Return the (X, Y) coordinate for the center point of the cell that contains the specified text.  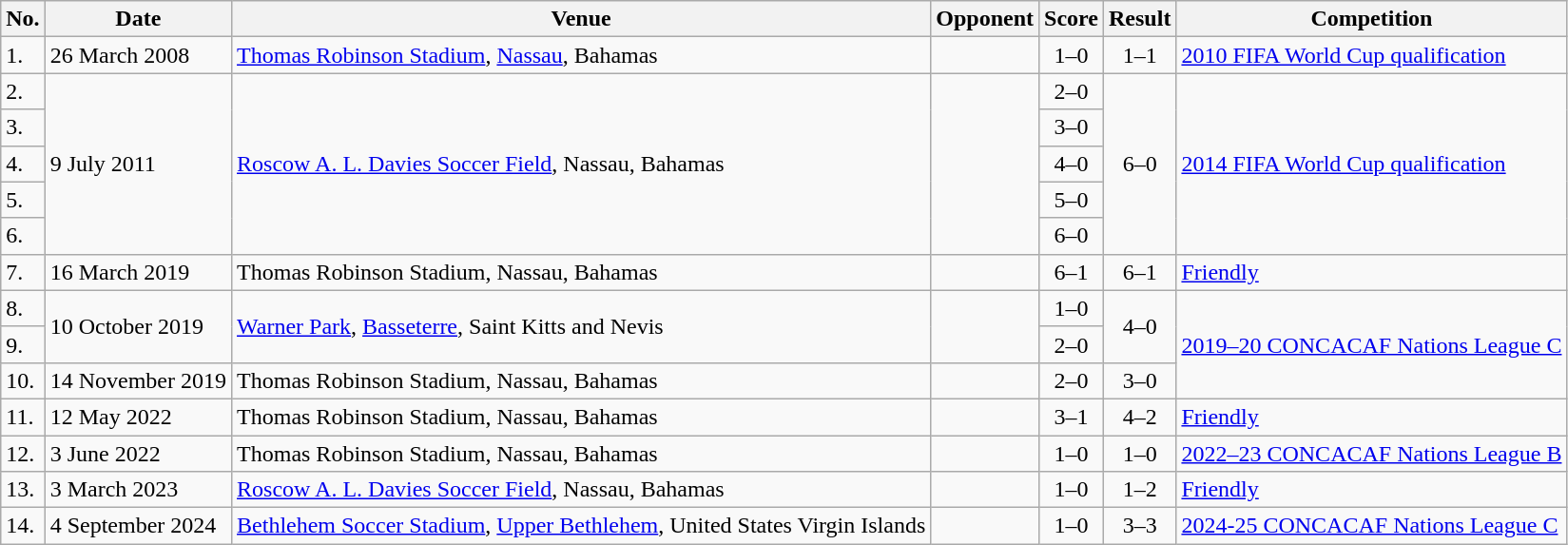
8. (23, 308)
Bethlehem Soccer Stadium, Upper Bethlehem, United States Virgin Islands (582, 526)
13. (23, 490)
10 October 2019 (138, 326)
3 June 2022 (138, 454)
Result (1140, 19)
2010 FIFA World Cup qualification (1371, 55)
3–3 (1140, 526)
Score (1072, 19)
Date (138, 19)
3 March 2023 (138, 490)
4. (23, 164)
1–1 (1140, 55)
6. (23, 236)
Venue (582, 19)
4 September 2024 (138, 526)
5. (23, 200)
26 March 2008 (138, 55)
1. (23, 55)
No. (23, 19)
11. (23, 417)
1–2 (1140, 490)
Opponent (985, 19)
10. (23, 380)
Competition (1371, 19)
2024-25 CONCACAF Nations League C (1371, 526)
9. (23, 344)
2019–20 CONCACAF Nations League C (1371, 344)
Warner Park, Basseterre, Saint Kitts and Nevis (582, 326)
5–0 (1072, 200)
2022–23 CONCACAF Nations League B (1371, 454)
9 July 2011 (138, 164)
2. (23, 91)
2014 FIFA World Cup qualification (1371, 164)
12 May 2022 (138, 417)
12. (23, 454)
14 November 2019 (138, 380)
16 March 2019 (138, 272)
4–2 (1140, 417)
7. (23, 272)
3–1 (1072, 417)
3. (23, 127)
14. (23, 526)
